Scan for the cell matching the given text and deliver its (x, y) coordinate at center. 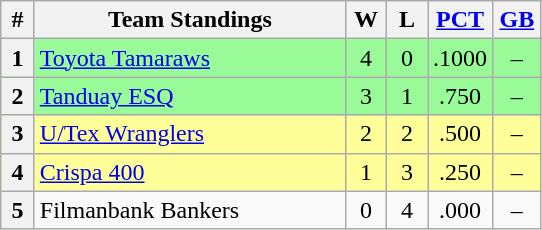
.1000 (460, 58)
.250 (460, 172)
# (18, 20)
.750 (460, 96)
Filmanbank Bankers (190, 210)
.000 (460, 210)
Tanduay ESQ (190, 96)
Crispa 400 (190, 172)
Toyota Tamaraws (190, 58)
.500 (460, 134)
PCT (460, 20)
GB (518, 20)
Team Standings (190, 20)
W (366, 20)
L (406, 20)
U/Tex Wranglers (190, 134)
5 (18, 210)
